Provide the [X, Y] coordinate of the cell's center where the given text is located.  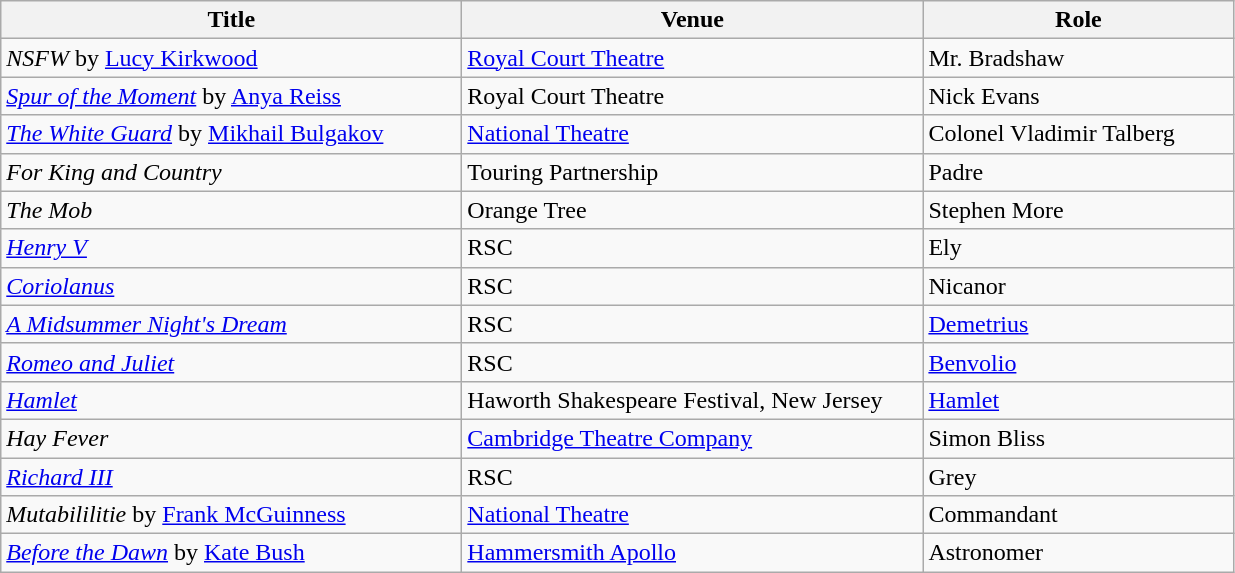
Orange Tree [692, 210]
Romeo and Juliet [232, 362]
The White Guard by Mikhail Bulgakov [232, 134]
Title [232, 20]
Nick Evans [1078, 96]
Stephen More [1078, 210]
Ely [1078, 248]
Simon Bliss [1078, 438]
Colonel Vladimir Talberg [1078, 134]
NSFW by Lucy Kirkwood [232, 58]
Hammersmith Apollo [692, 553]
Mr. Bradshaw [1078, 58]
Demetrius [1078, 324]
Mutabililitie by Frank McGuinness [232, 515]
Spur of the Moment by Anya Reiss [232, 96]
Before the Dawn by Kate Bush [232, 553]
Role [1078, 20]
Nicanor [1078, 286]
Benvolio [1078, 362]
Venue [692, 20]
Astronomer [1078, 553]
Richard III [232, 477]
Touring Partnership [692, 172]
Hay Fever [232, 438]
Coriolanus [232, 286]
Haworth Shakespeare Festival, New Jersey [692, 400]
Grey [1078, 477]
For King and Country [232, 172]
A Midsummer Night's Dream [232, 324]
Henry V [232, 248]
The Mob [232, 210]
Commandant [1078, 515]
Cambridge Theatre Company [692, 438]
Padre [1078, 172]
